Find where the given text appears and provide that cell's center as [x, y] coordinate. 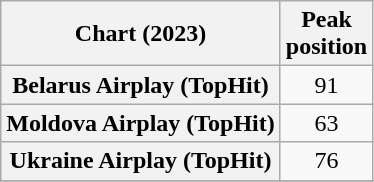
Belarus Airplay (TopHit) [141, 85]
63 [326, 123]
91 [326, 85]
76 [326, 161]
Peakposition [326, 34]
Chart (2023) [141, 34]
Ukraine Airplay (TopHit) [141, 161]
Moldova Airplay (TopHit) [141, 123]
